Locate the cell with the specified text and output its (x, y) center coordinate. 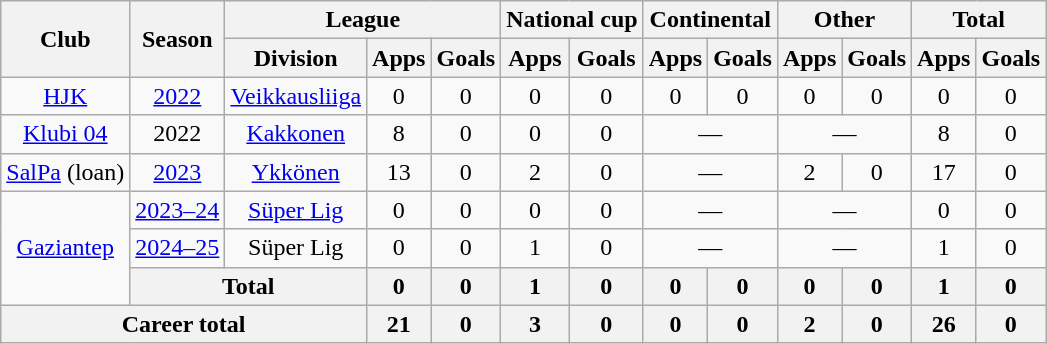
26 (944, 324)
Kakkonen (296, 134)
Gaziantep (66, 248)
2023–24 (178, 210)
21 (399, 324)
Other (844, 20)
League (363, 20)
Klubi 04 (66, 134)
Division (296, 58)
3 (535, 324)
SalPa (loan) (66, 172)
Ykkönen (296, 172)
Veikkausliiga (296, 96)
Continental (710, 20)
Career total (184, 324)
17 (944, 172)
National cup (572, 20)
HJK (66, 96)
Club (66, 39)
Season (178, 39)
2024–25 (178, 248)
13 (399, 172)
2023 (178, 172)
